Search for the cell housing the specified text and yield its (x, y) center coordinate. 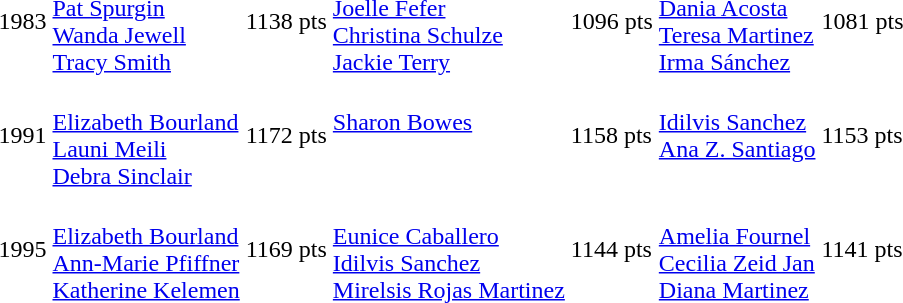
1158 pts (612, 136)
Idilvis SanchezAna Z. Santiago (737, 136)
1172 pts (286, 136)
Sharon Bowes (448, 136)
Elizabeth BourlandLauni MeiliDebra Sinclair (146, 136)
